From the cell containing the given text, extract its center point as [x, y] coordinate. 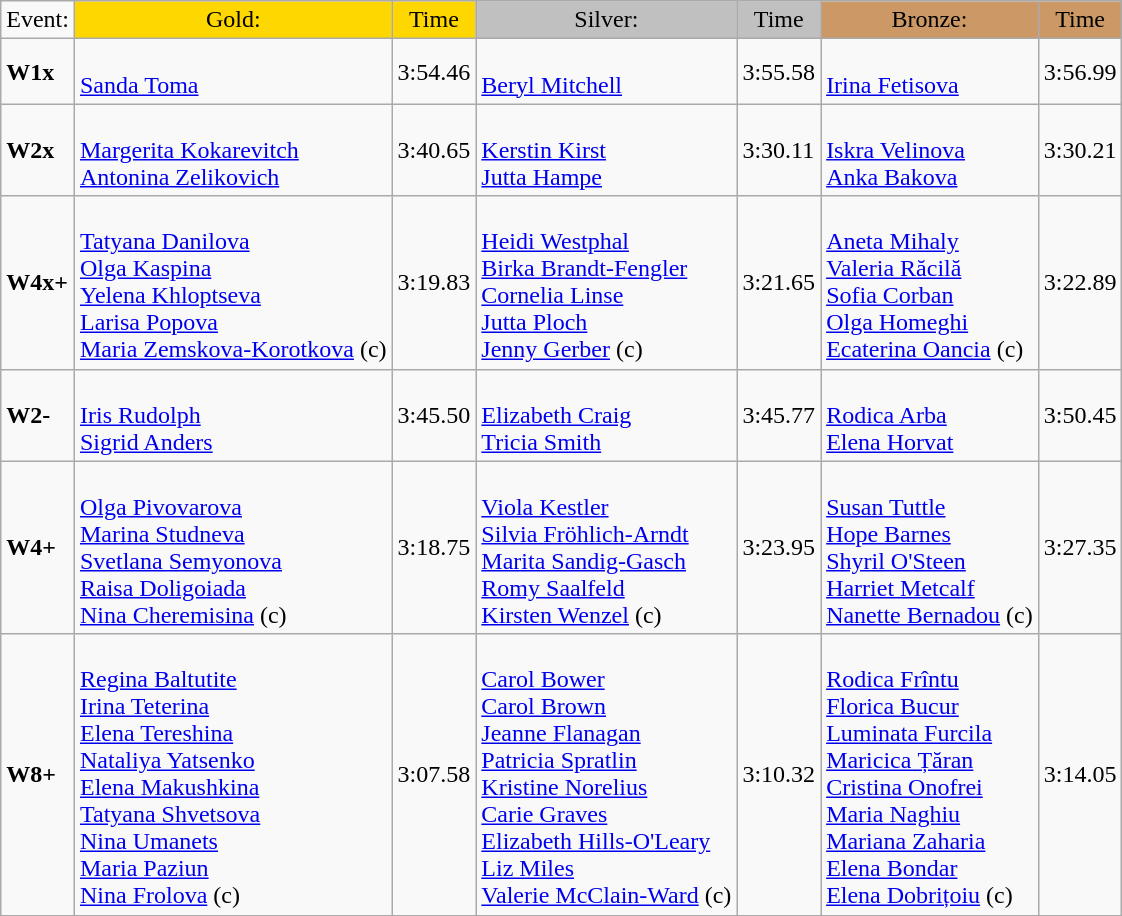
Iris Rudolph Sigrid Anders [233, 415]
Gold: [233, 20]
Beryl Mitchell [606, 72]
Rodica Frîntu Florica Bucur Luminata Furcila Maricica Țăran Cristina Onofrei Maria Naghiu Mariana Zaharia Elena Bondar Elena Dobrițoiu (c) [930, 774]
3:14.05 [1080, 774]
W4x+ [38, 282]
3:19.83 [434, 282]
Event: [38, 20]
W1x [38, 72]
3:27.35 [1080, 548]
Bronze: [930, 20]
Iskra Velinova Anka Bakova [930, 150]
Margerita Kokarevitch Antonina Zelikovich [233, 150]
W4+ [38, 548]
3:23.95 [779, 548]
W2x [38, 150]
Rodica Arba Elena Horvat [930, 415]
3:45.77 [779, 415]
Silver: [606, 20]
W2- [38, 415]
3:50.45 [1080, 415]
Olga Pivovarova Marina Studneva Svetlana Semyonova Raisa Doligoiada Nina Cheremisina (c) [233, 548]
3:30.21 [1080, 150]
3:10.32 [779, 774]
3:21.65 [779, 282]
Tatyana Danilova Olga Kaspina Yelena Khloptseva Larisa Popova Maria Zemskova-Korotkova (c) [233, 282]
3:40.65 [434, 150]
Carol Bower Carol Brown Jeanne Flanagan Patricia Spratlin Kristine Norelius Carie Graves Elizabeth Hills-O'Leary Liz Miles Valerie McClain-Ward (c) [606, 774]
3:45.50 [434, 415]
3:18.75 [434, 548]
Viola Kestler Silvia Fröhlich-Arndt Marita Sandig-Gasch Romy Saalfeld Kirsten Wenzel (c) [606, 548]
Kerstin Kirst Jutta Hampe [606, 150]
Irina Fetisova [930, 72]
3:30.11 [779, 150]
Susan Tuttle Hope Barnes Shyril O'Steen Harriet Metcalf Nanette Bernadou (c) [930, 548]
Regina Baltutite Irina Teterina Elena Tereshina Nataliya Yatsenko Elena Makushkina Tatyana Shvetsova Nina Umanets Maria Paziun Nina Frolova (c) [233, 774]
Sanda Toma [233, 72]
3:07.58 [434, 774]
3:22.89 [1080, 282]
Heidi Westphal Birka Brandt-Fengler Cornelia Linse Jutta Ploch Jenny Gerber (c) [606, 282]
Elizabeth Craig Tricia Smith [606, 415]
3:54.46 [434, 72]
3:56.99 [1080, 72]
3:55.58 [779, 72]
W8+ [38, 774]
Aneta Mihaly Valeria Răcilă Sofia Corban Olga Homeghi Ecaterina Oancia (c) [930, 282]
